Return (x, y) of the center of cell containing provided text 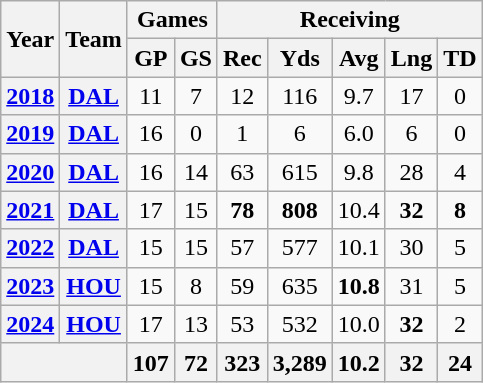
30 (411, 248)
4 (460, 172)
10.2 (358, 362)
10.1 (358, 248)
2 (460, 324)
635 (300, 286)
Team (94, 39)
6.0 (358, 134)
2018 (30, 96)
11 (150, 96)
12 (242, 96)
2019 (30, 134)
1 (242, 134)
577 (300, 248)
9.8 (358, 172)
615 (300, 172)
10.8 (358, 286)
2023 (30, 286)
Year (30, 39)
TD (460, 58)
24 (460, 362)
107 (150, 362)
2022 (30, 248)
Lng (411, 58)
3,289 (300, 362)
10.4 (358, 210)
72 (196, 362)
13 (196, 324)
7 (196, 96)
Avg (358, 58)
59 (242, 286)
9.7 (358, 96)
GS (196, 58)
63 (242, 172)
GP (150, 58)
2024 (30, 324)
2020 (30, 172)
323 (242, 362)
Receiving (350, 20)
Yds (300, 58)
116 (300, 96)
532 (300, 324)
78 (242, 210)
10.0 (358, 324)
2021 (30, 210)
53 (242, 324)
31 (411, 286)
808 (300, 210)
14 (196, 172)
Rec (242, 58)
28 (411, 172)
57 (242, 248)
Games (172, 20)
